Return [x, y] of the center of cell containing provided text 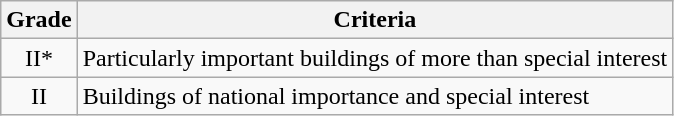
Particularly important buildings of more than special interest [375, 58]
Grade [39, 20]
II [39, 96]
Buildings of national importance and special interest [375, 96]
II* [39, 58]
Criteria [375, 20]
